Find where the given text appears and provide that cell's center as [X, Y] coordinate. 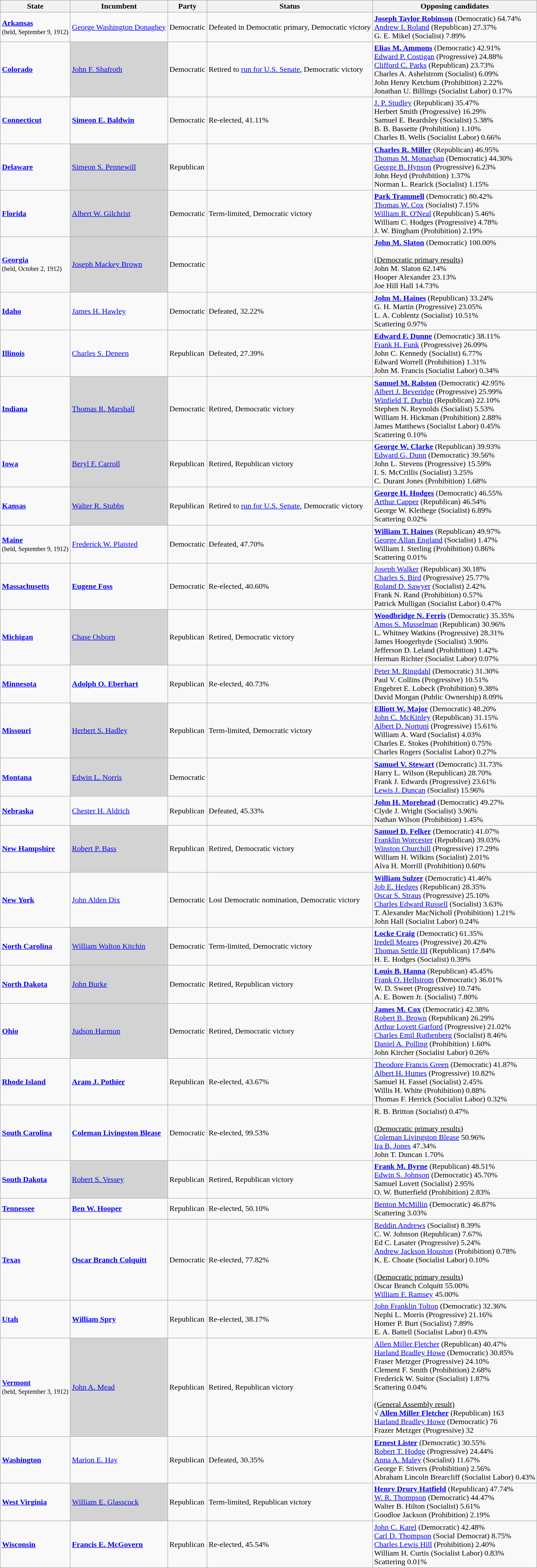
John F. Shafroth [119, 70]
Re-elected, 50.10% [290, 1209]
Albert W. Gilchrist [119, 213]
John H. Morehead (Democratic) 49.27%Clyde J. Wright (Socialist) 3.96%Nathan Wilson (Prohibition) 1.45% [455, 811]
John A. Mead [119, 1387]
Indiana [35, 408]
State [35, 6]
Chase Osborn [119, 638]
Beryl F. Carroll [119, 464]
Illinois [35, 353]
Re-elected, 43.67% [290, 1082]
Ben W. Hooper [119, 1209]
Party [188, 6]
John Franklin Tolton (Democratic) 32.36%Nephi L. Morris (Progressive) 21.16%Homer P. Burt (Socialist) 7.89%E. A. Battell (Socialist Labor) 0.43% [455, 1319]
Robert S. Vessey [119, 1179]
Re-elected, 77.82% [290, 1259]
Robert P. Bass [119, 849]
Oscar Branch Colquitt [119, 1259]
Aram J. Pothier [119, 1082]
New York [35, 900]
George Washington Donaghey [119, 27]
South Dakota [35, 1179]
William T. Haines (Republican) 49.97%George Allan England (Socialist) 1.47%William I. Sterling (Prohibition) 0.86%Scattering 0.01% [455, 544]
Chester H. Aldrich [119, 811]
Defeated, 47.70% [290, 544]
Adolph O. Eberhart [119, 684]
Judson Harmon [119, 1031]
Henry Drury Hatfield (Republican) 47.74%W. R. Thompson (Democratic) 44.47%Walter B. Hilton (Socialist) 5.61%Goodloe Jackson (Prohibition) 2.19% [455, 1502]
Utah [35, 1319]
Francis E. McGovern [119, 1544]
Edwin L. Norris [119, 777]
New Hampshire [35, 849]
Term-limited, Republican victory [290, 1502]
James H. Hawley [119, 311]
Simeon E. Baldwin [119, 120]
R. B. Britton (Socialist) 0.47%(Democratic primary results)Coleman Livingston Blease 50.96%Ira B. Jones 47.34%John T. Duncan 1.70% [455, 1133]
Louis B. Hanna (Republican) 45.45%Frank O. Hellstrom (Democratic) 36.01%W. D. Sweet (Progressive) 10.74%A. E. Bowen Jr. (Socialist) 7.80% [455, 984]
John M. Slaton (Democratic) 100.00%(Democratic primary results)John M. Slaton 62.14%Hooper Alexander 23.13%Joe Hill Hall 14.73% [455, 264]
West Virginia [35, 1502]
William Spry [119, 1319]
Colorado [35, 70]
Re-elected, 41.11% [290, 120]
Peter M. Ringdahl (Democratic) 31.30%Paul V. Collins (Progressive) 10.51%Engebret E. Lobeck (Prohibition) 9.38%David Morgan (Public Ownership) 8.09% [455, 684]
George H. Hodges (Democratic) 46.55%Arthur Capper (Republican) 46.54%George W. Kleihege (Socialist) 6.89%Scattering 0.02% [455, 506]
Defeated, 27.39% [290, 353]
Walter R. Stubbs [119, 506]
Defeated, 30.35% [290, 1460]
Rhode Island [35, 1082]
Defeated, 32.22% [290, 311]
Michigan [35, 638]
William Walton Kitchin [119, 946]
Re-elected, 38.17% [290, 1319]
North Carolina [35, 946]
Kansas [35, 506]
Montana [35, 777]
Joseph Mackey Brown [119, 264]
Frederick W. Plaisted [119, 544]
Frank M. Byrne (Republican) 48.51%Edwin S. Johnson (Democratic) 45.70%Samuel Lovett (Socialist) 2.95%O. W. Butterfield (Prohibition) 2.83% [455, 1179]
Missouri [35, 731]
Florida [35, 213]
Re-elected, 40.60% [290, 586]
John Alden Dix [119, 900]
Lost Democratic nomination, Democratic victory [290, 900]
South Carolina [35, 1133]
Connecticut [35, 120]
Defeated in Democratic primary, Democratic victory [290, 27]
Iowa [35, 464]
Benton McMillin (Democratic) 46.87%Scattering 3.03% [455, 1209]
Opposing candidates [455, 6]
Re-elected, 45.54% [290, 1544]
Samuel V. Stewart (Democratic) 31.73%Harry L. Wilson (Republican) 28.70%Frank J. Edwards (Progressive) 23.61%Lewis J. Duncan (Socialist) 15.96% [455, 777]
Minnesota [35, 684]
Incumbent [119, 6]
Status [290, 6]
Re-elected, 99.53% [290, 1133]
Locke Craig (Democratic) 61.35%Iredell Meares (Progressive) 20.42%Thomas Settle III (Republican) 17.84%H. E. Hodges (Socialist) 0.39% [455, 946]
Re-elected, 40.73% [290, 684]
Thomas R. Marshall [119, 408]
Maine(held, September 9, 1912) [35, 544]
Texas [35, 1259]
Tennessee [35, 1209]
Vermont(held, September 3, 1912) [35, 1387]
Wisconsin [35, 1544]
John Burke [119, 984]
Idaho [35, 311]
Coleman Livingston Blease [119, 1133]
Massachusetts [35, 586]
Marion E. Hay [119, 1460]
Washington [35, 1460]
Delaware [35, 167]
John M. Haines (Republican) 33.24%G. H. Martin (Progressive) 23.05%L. A. Coblentz (Socialist) 10.51%Scattering 0.97% [455, 311]
Arkansas(held, September 9, 1912) [35, 27]
Nebraska [35, 811]
Joseph Taylor Robinson (Democratic) 64.74%Andrew I. Roland (Republican) 27.37%G. E. Mikel (Socialist) 7.89% [455, 27]
Eugene Foss [119, 586]
Georgia(held, October 2, 1912) [35, 264]
Charles S. Deneen [119, 353]
Herbert S. Hadley [119, 731]
North Dakota [35, 984]
Defeated, 45.33% [290, 811]
Simeon S. Pennewill [119, 167]
Ohio [35, 1031]
William E. Glasscock [119, 1502]
